Detect which cell encompasses the target text, then output its (x, y) center coordinate. 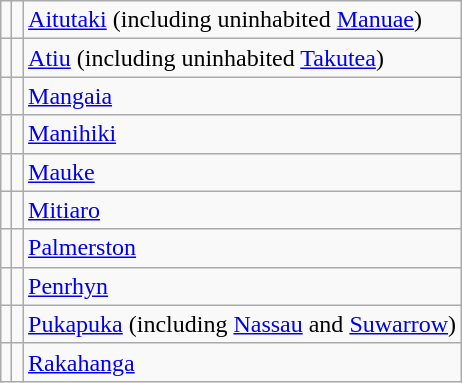
Rakahanga (242, 362)
Aitutaki (including uninhabited Manuae) (242, 20)
Mauke (242, 172)
Mitiaro (242, 210)
Manihiki (242, 134)
Pukapuka (including Nassau and Suwarrow) (242, 324)
Penrhyn (242, 286)
Palmerston (242, 248)
Atiu (including uninhabited Takutea) (242, 58)
Mangaia (242, 96)
